For the text-containing cell, return its midpoint in [x, y] coordinate format. 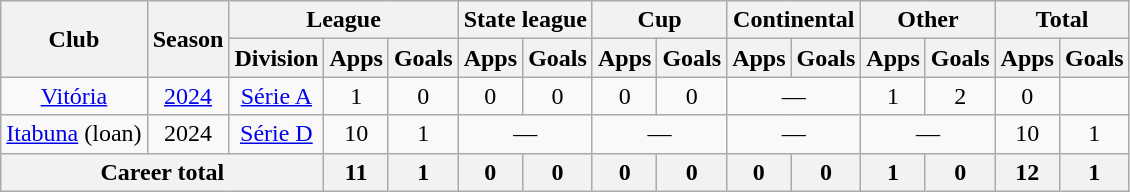
11 [356, 172]
Vitória [74, 96]
Season [188, 39]
Club [74, 39]
Continental [794, 20]
League [344, 20]
2 [960, 96]
12 [1027, 172]
Série A [276, 96]
Career total [162, 172]
Total [1062, 20]
Other [928, 20]
State league [525, 20]
Itabuna (loan) [74, 134]
Division [276, 58]
Série D [276, 134]
Cup [659, 20]
